Return the [x, y] coordinate for the center point of the cell that contains the specified text.  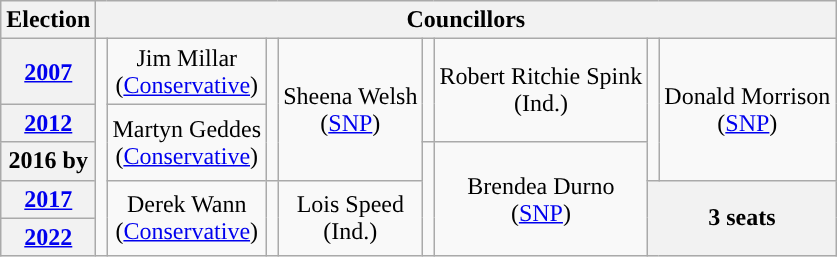
Robert Ritchie Spink(Ind.) [541, 90]
2017 [48, 199]
Councillors [466, 20]
2007 [48, 72]
Brendea Durno(SNP) [541, 199]
2016 by [48, 161]
3 seats [742, 218]
Derek Wann(Conservative) [187, 218]
Lois Speed(Ind.) [350, 218]
Election [48, 20]
Jim Millar(Conservative) [187, 72]
2022 [48, 237]
2012 [48, 123]
Sheena Welsh(SNP) [350, 110]
Martyn Geddes(Conservative) [187, 142]
Donald Morrison(SNP) [748, 110]
